Return (X, Y) of the center of cell containing provided text 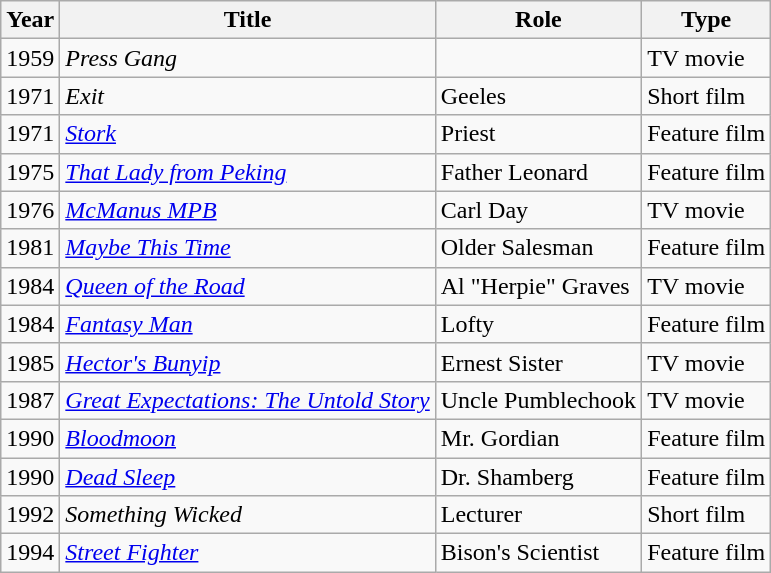
McManus MPB (248, 210)
1992 (30, 515)
Something Wicked (248, 515)
Role (538, 20)
Carl Day (538, 210)
Mr. Gordian (538, 438)
Priest (538, 134)
Title (248, 20)
1985 (30, 362)
Queen of the Road (248, 286)
Ernest Sister (538, 362)
Bison's Scientist (538, 553)
Older Salesman (538, 248)
Street Fighter (248, 553)
1987 (30, 400)
Dead Sleep (248, 477)
Lofty (538, 324)
Hector's Bunyip (248, 362)
1976 (30, 210)
1981 (30, 248)
Fantasy Man (248, 324)
Geeles (538, 96)
Press Gang (248, 58)
Uncle Pumblechook (538, 400)
Dr. Shamberg (538, 477)
1994 (30, 553)
That Lady from Peking (248, 172)
Type (706, 20)
Stork (248, 134)
Exit (248, 96)
1975 (30, 172)
Year (30, 20)
Lecturer (538, 515)
Father Leonard (538, 172)
1959 (30, 58)
Al "Herpie" Graves (538, 286)
Maybe This Time (248, 248)
Great Expectations: The Untold Story (248, 400)
Bloodmoon (248, 438)
